Search for the cell housing the specified text and yield its (x, y) center coordinate. 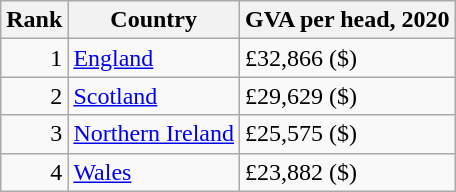
£29,629 ($) (348, 96)
4 (34, 172)
Country (154, 20)
3 (34, 134)
Wales (154, 172)
1 (34, 58)
£32,866 ($) (348, 58)
£23,882 ($) (348, 172)
GVA per head, 2020 (348, 20)
Scotland (154, 96)
2 (34, 96)
£25,575 ($) (348, 134)
Rank (34, 20)
England (154, 58)
Northern Ireland (154, 134)
